Return (X, Y) of the center of cell containing provided text 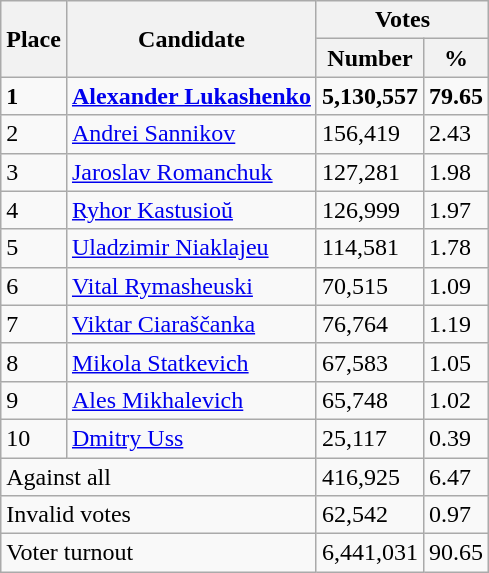
79.65 (456, 96)
65,748 (370, 400)
67,583 (370, 362)
0.39 (456, 438)
Jaroslav Romanchuk (191, 172)
6.47 (456, 477)
1 (34, 96)
Uladzimir Niaklajeu (191, 248)
Viktar Ciaraščanka (191, 324)
Voter turnout (159, 553)
7 (34, 324)
Mikola Statkevich (191, 362)
1.78 (456, 248)
416,925 (370, 477)
Vital Rymasheuski (191, 286)
Ryhor Kastusioŭ (191, 210)
5,130,557 (370, 96)
1.97 (456, 210)
1.19 (456, 324)
127,281 (370, 172)
9 (34, 400)
Ales Mikhalevich (191, 400)
Invalid votes (159, 515)
6 (34, 286)
126,999 (370, 210)
5 (34, 248)
10 (34, 438)
Against all (159, 477)
2.43 (456, 134)
% (456, 58)
114,581 (370, 248)
76,764 (370, 324)
Place (34, 39)
8 (34, 362)
Candidate (191, 39)
70,515 (370, 286)
25,117 (370, 438)
1.98 (456, 172)
1.09 (456, 286)
Andrei Sannikov (191, 134)
Dmitry Uss (191, 438)
4 (34, 210)
1.05 (456, 362)
Votes (402, 20)
90.65 (456, 553)
3 (34, 172)
Alexander Lukashenko (191, 96)
1.02 (456, 400)
2 (34, 134)
Number (370, 58)
6,441,031 (370, 553)
62,542 (370, 515)
156,419 (370, 134)
0.97 (456, 515)
